Pinpoint the cell where the given text exists, returning its [X, Y] midpoint coordinate. 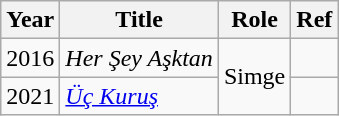
Year [30, 20]
Her Şey Aşktan [140, 58]
Üç Kuruş [140, 96]
Ref [314, 20]
Role [254, 20]
2021 [30, 96]
2016 [30, 58]
Title [140, 20]
Simge [254, 77]
